Capture the cell that displays the provided text and extract its (x, y) central coordinate. 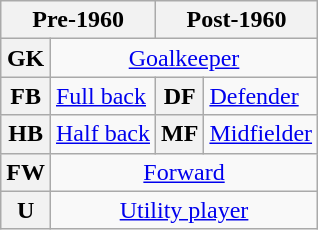
Defender (261, 96)
Post-1960 (237, 20)
Midfielder (261, 134)
FW (26, 172)
Half back (102, 134)
Pre-1960 (78, 20)
FB (26, 96)
Utility player (184, 210)
DF (180, 96)
GK (26, 58)
Forward (184, 172)
HB (26, 134)
MF (180, 134)
Full back (102, 96)
Goalkeeper (184, 58)
U (26, 210)
